Search for the cell housing the specified text and yield its [x, y] center coordinate. 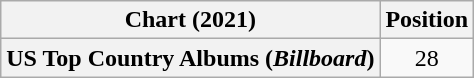
28 [427, 58]
Chart (2021) [190, 20]
US Top Country Albums (Billboard) [190, 58]
Position [427, 20]
